Extract the (X, Y) coordinate from the center of the cell holding the provided text.  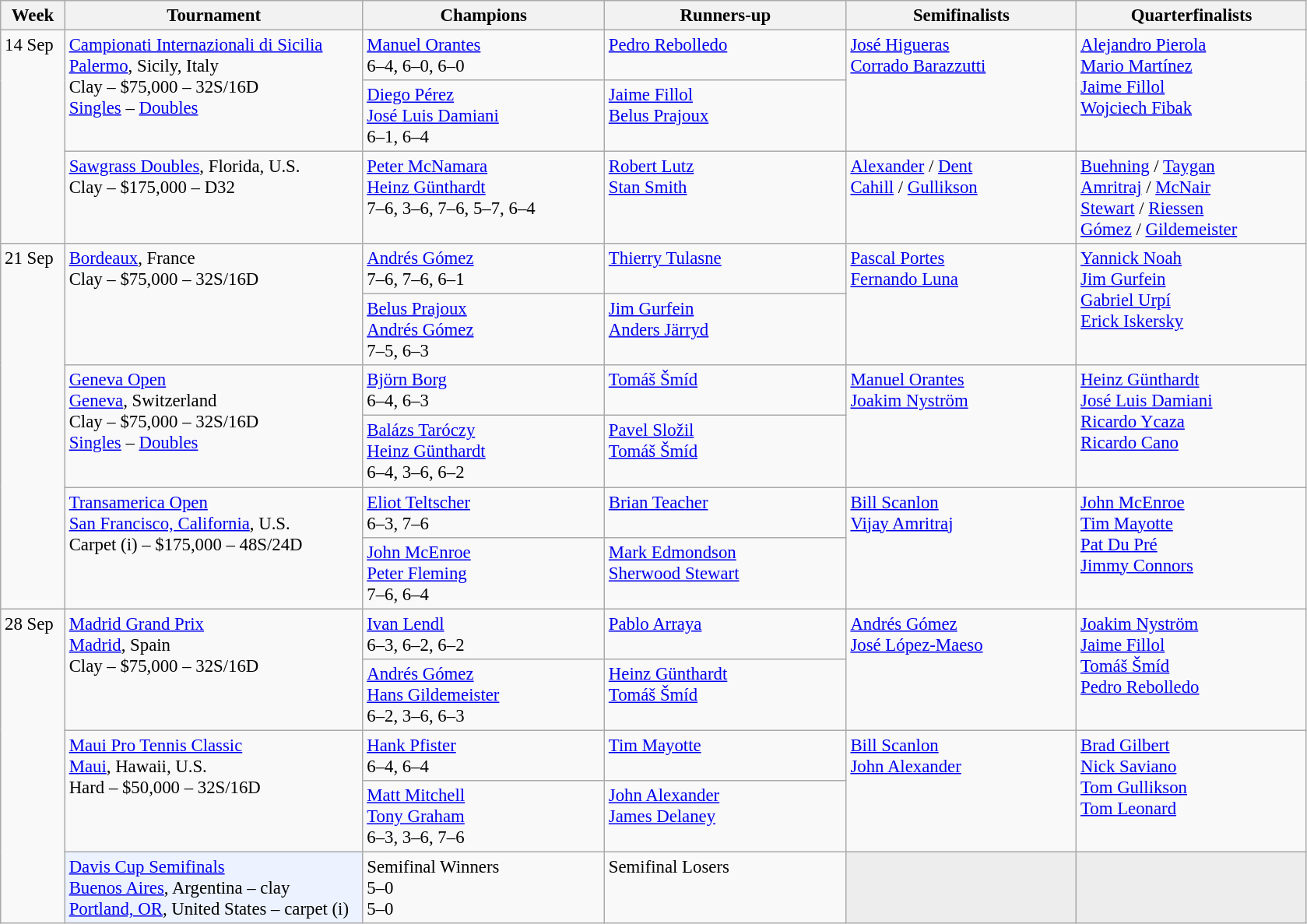
Tim Mayotte (726, 755)
Geneva Open Geneva, Switzerland Clay – $75,000 – 32S/16D Singles – Doubles (213, 427)
Yannick Noah Jim Gurfein Gabriel Urpí Erick Iskersky (1192, 304)
Joakim Nyström Jaime Fillol Tomáš Šmíd Pedro Rebolledo (1192, 669)
Pavel Složil Tomáš Šmíd (726, 451)
Maui Pro Tennis Classic Maui, Hawaii, U.S. Hard – $50,000 – 32S/16D (213, 791)
Heinz Günthardt Tomáš Šmíd (726, 694)
Campionati Internazionali di Sicilia Palermo, Sicily, Italy Clay – $75,000 – 32S/16D Singles – Doubles (213, 91)
21 Sep (33, 427)
Thierry Tulasne (726, 269)
Bill Scanlon Vijay Amritraj (961, 548)
Jaime Fillol Belus Prajoux (726, 116)
Hank Pfister 6–4, 6–4 (484, 755)
Balázs Taróczy Heinz Günthardt 6–4, 3–6, 6–2 (484, 451)
Alexander / Dent Cahill / Gullikson (961, 198)
Belus Prajoux Andrés Gómez 7–5, 6–3 (484, 330)
28 Sep (33, 766)
Brad Gilbert Nick Saviano Tom Gullikson Tom Leonard (1192, 791)
Davis Cup Semifinals Buenos Aires, Argentina – clayPortland, OR, United States – carpet (i) (213, 887)
Bordeaux, France Clay – $75,000 – 32S/16D (213, 304)
Bill Scanlon John Alexander (961, 791)
Tomáš Šmíd (726, 391)
Eliot Teltscher 6–3, 7–6 (484, 512)
Semifinal Winners 5–0 5–0 (484, 887)
Ivan Lendl 6–3, 6–2, 6–2 (484, 634)
Pablo Arraya (726, 634)
Alejandro Pierola Mario Martínez Jaime Fillol Wojciech Fibak (1192, 91)
Andrés Gómez José López-Maeso (961, 669)
14 Sep (33, 137)
Semifinalists (961, 16)
John McEnroe Tim Mayotte Pat Du Pré Jimmy Connors (1192, 548)
Andrés Gómez 7–6, 7–6, 6–1 (484, 269)
Robert Lutz Stan Smith (726, 198)
Manuel Orantes Joakim Nyström (961, 427)
Mark Edmondson Sherwood Stewart (726, 573)
Pascal Portes Fernando Luna (961, 304)
Pedro Rebolledo (726, 56)
Sawgrass Doubles, Florida, U.S. Clay – $175,000 – D32 (213, 198)
Diego Pérez José Luis Damiani 6–1, 6–4 (484, 116)
Matt Mitchell Tony Graham 6–3, 3–6, 7–6 (484, 817)
Jim Gurfein Anders Järryd (726, 330)
José Higueras Corrado Barazzutti (961, 91)
John Alexander James Delaney (726, 817)
Buehning / Taygan Amritraj / McNair Stewart / Riessen Gómez / Gildemeister (1192, 198)
Runners-up (726, 16)
Andrés Gómez Hans Gildemeister 6–2, 3–6, 6–3 (484, 694)
Heinz Günthardt José Luis Damiani Ricardo Ycaza Ricardo Cano (1192, 427)
Semifinal Losers (726, 887)
Champions (484, 16)
Tournament (213, 16)
Madrid Grand Prix Madrid, Spain Clay – $75,000 – 32S/16D (213, 669)
Manuel Orantes 6–4, 6–0, 6–0 (484, 56)
Peter McNamara Heinz Günthardt 7–6, 3–6, 7–6, 5–7, 6–4 (484, 198)
Björn Borg 6–4, 6–3 (484, 391)
Transamerica Open San Francisco, California, U.S. Carpet (i) – $175,000 – 48S/24D (213, 548)
John McEnroe Peter Fleming 7–6, 6–4 (484, 573)
Quarterfinalists (1192, 16)
Brian Teacher (726, 512)
Week (33, 16)
